Search for the cell housing the specified text and yield its [X, Y] center coordinate. 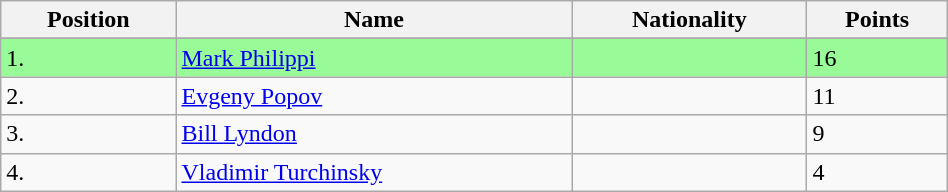
1. [88, 58]
Vladimir Turchinsky [374, 172]
Points [877, 20]
Position [88, 20]
16 [877, 58]
4 [877, 172]
Mark Philippi [374, 58]
Evgeny Popov [374, 96]
4. [88, 172]
Nationality [690, 20]
11 [877, 96]
Bill Lyndon [374, 134]
Name [374, 20]
2. [88, 96]
9 [877, 134]
3. [88, 134]
